For the text-containing cell, return its midpoint in (X, Y) coordinate format. 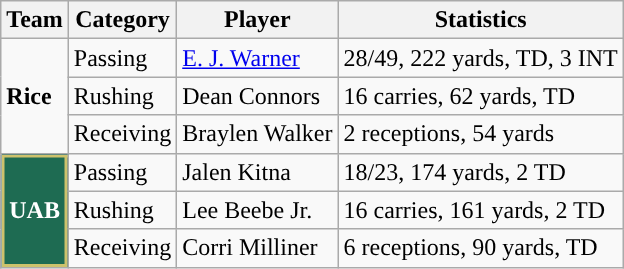
Statistics (480, 20)
18/23, 174 yards, 2 TD (480, 172)
16 carries, 161 yards, 2 TD (480, 210)
UAB (35, 210)
Lee Beebe Jr. (258, 210)
6 receptions, 90 yards, TD (480, 248)
Dean Connors (258, 96)
Braylen Walker (258, 134)
Corri Milliner (258, 248)
Jalen Kitna (258, 172)
16 carries, 62 yards, TD (480, 96)
Team (35, 20)
2 receptions, 54 yards (480, 134)
Player (258, 20)
Rice (35, 96)
E. J. Warner (258, 58)
28/49, 222 yards, TD, 3 INT (480, 58)
Category (122, 20)
